Detect which cell encompasses the target text, then output its (x, y) center coordinate. 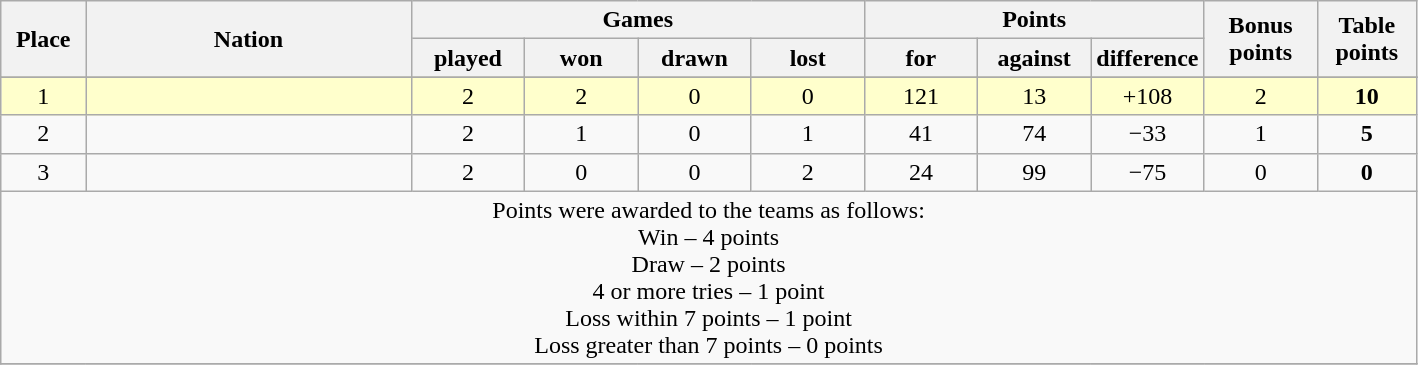
played (468, 58)
5 (1366, 134)
won (582, 58)
121 (920, 96)
−75 (1148, 172)
lost (808, 58)
−33 (1148, 134)
Games (638, 20)
Tablepoints (1366, 39)
difference (1148, 58)
Place (44, 39)
Nation (249, 39)
10 (1366, 96)
against (1034, 58)
24 (920, 172)
41 (920, 134)
Points (1034, 20)
13 (1034, 96)
Bonuspoints (1260, 39)
drawn (694, 58)
74 (1034, 134)
3 (44, 172)
for (920, 58)
+108 (1148, 96)
99 (1034, 172)
